Extract the (x, y) coordinate from the center of the cell holding the provided text.  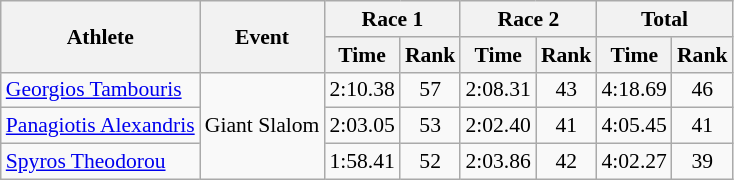
Event (262, 36)
52 (430, 162)
Total (664, 19)
53 (430, 126)
2:03.05 (362, 126)
46 (702, 90)
Race 2 (528, 19)
4:18.69 (634, 90)
4:05.45 (634, 126)
Spyros Theodorou (100, 162)
Race 1 (392, 19)
42 (566, 162)
Giant Slalom (262, 126)
Panagiotis Alexandris (100, 126)
Georgios Tambouris (100, 90)
2:03.86 (498, 162)
2:08.31 (498, 90)
1:58.41 (362, 162)
43 (566, 90)
2:10.38 (362, 90)
4:02.27 (634, 162)
Athlete (100, 36)
39 (702, 162)
57 (430, 90)
2:02.40 (498, 126)
